Return (x, y) of the center of cell containing provided text 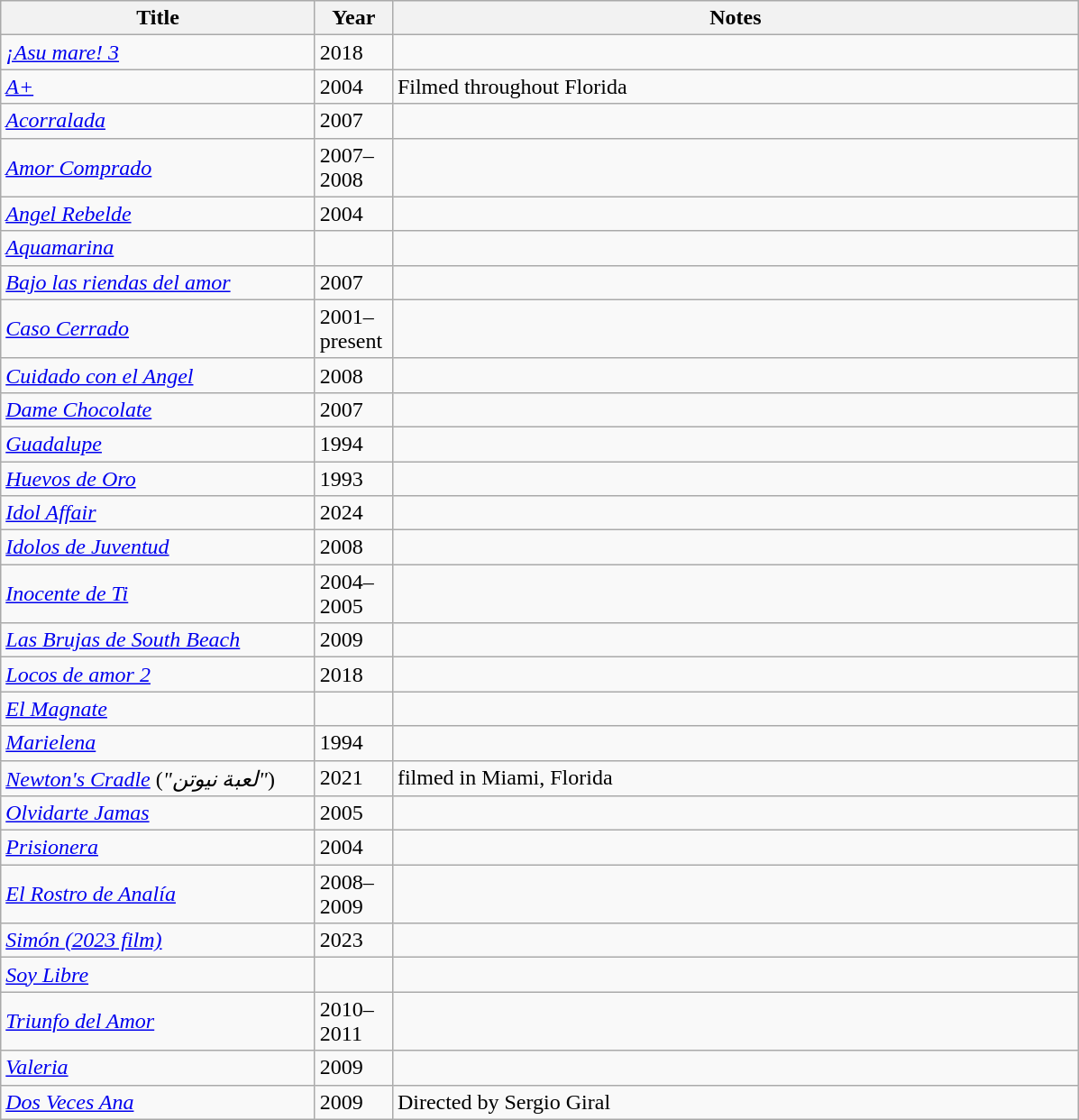
Huevos de Oro (159, 479)
Dos Veces Ana (159, 1102)
Directed by Sergio Giral (736, 1102)
1993 (353, 479)
Aquamarina (159, 248)
Idolos de Juventud (159, 547)
Locos de amor 2 (159, 675)
Triunfo del Amor (159, 1021)
Dame Chocolate (159, 409)
2005 (353, 813)
Caso Cerrado (159, 328)
Filmed throughout Florida (736, 87)
Guadalupe (159, 444)
2021 (353, 778)
2023 (353, 941)
2001–present (353, 328)
A+ (159, 87)
2024 (353, 513)
2004–2005 (353, 593)
Simón (2023 film) (159, 941)
Marielena (159, 743)
Inocente de Ti (159, 593)
El Rostro de Analía (159, 895)
Angel Rebelde (159, 214)
Bajo las riendas del amor (159, 282)
Newton's Cradle ("لعبة نيوتن") (159, 778)
El Magnate (159, 709)
2007–2008 (353, 168)
Year (353, 18)
Idol Affair (159, 513)
Notes (736, 18)
Cuidado con el Angel (159, 375)
Las Brujas de South Beach (159, 640)
Acorralada (159, 121)
Valeria (159, 1068)
Soy Libre (159, 975)
Olvidarte Jamas (159, 813)
filmed in Miami, Florida (736, 778)
Prisionera (159, 848)
2010–2011 (353, 1021)
Title (159, 18)
Amor Comprado (159, 168)
2008–2009 (353, 895)
¡Asu mare! 3 (159, 52)
